Scan for the cell matching the given text and deliver its (x, y) coordinate at center. 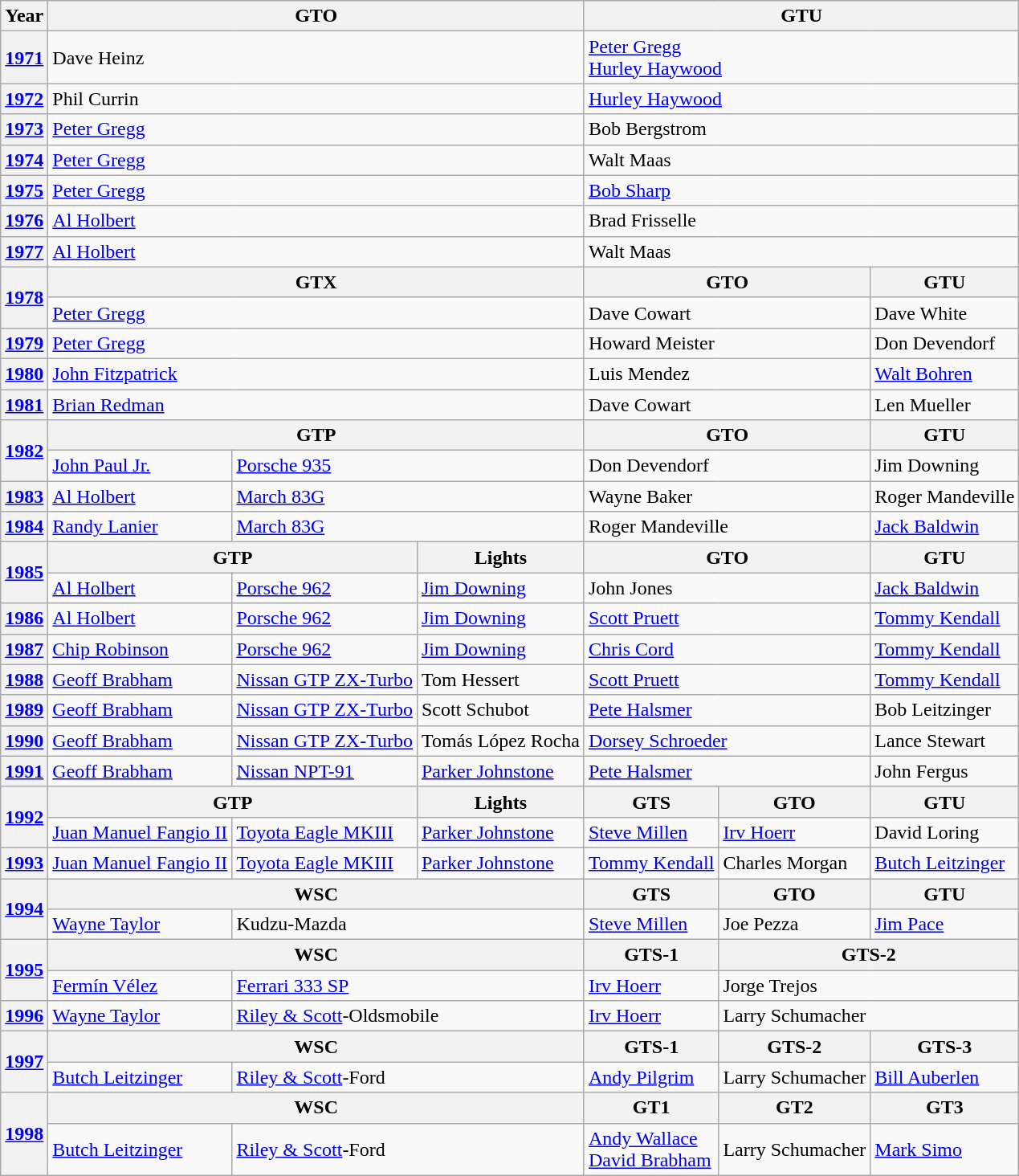
Kudzu-Mazda (408, 925)
Bob Sharp (801, 190)
Tom Hessert (500, 680)
Peter Gregg Hurley Haywood (801, 58)
Andy Wallace David Brabham (650, 1149)
Riley & Scott-Oldsmobile (408, 1016)
1971 (24, 58)
Phil Currin (316, 99)
Nissan NPT-91 (324, 771)
GT2 (795, 1108)
1974 (24, 160)
1983 (24, 496)
1979 (24, 343)
Ferrari 333 SP (408, 986)
Tomás López Rocha (500, 741)
Year (24, 16)
Howard Meister (727, 343)
1981 (24, 404)
Andy Pilgrim (650, 1077)
John Jones (727, 588)
1996 (24, 1016)
1982 (24, 451)
1993 (24, 863)
Chip Robinson (140, 649)
1985 (24, 573)
Jorge Trejos (869, 986)
Mark Simo (944, 1149)
John Fitzpatrick (316, 374)
1988 (24, 680)
Hurley Haywood (801, 99)
John Paul Jr. (140, 466)
1986 (24, 619)
Dave Heinz (316, 58)
1978 (24, 297)
1972 (24, 99)
Jim Pace (944, 925)
1991 (24, 771)
Bob Leitzinger (944, 710)
1973 (24, 129)
Brian Redman (316, 404)
Chris Cord (727, 649)
Scott Schubot (500, 710)
Porsche 935 (408, 466)
Luis Mendez (727, 374)
Len Mueller (944, 404)
GTX (316, 282)
Fermín Vélez (140, 986)
1975 (24, 190)
1984 (24, 527)
Joe Pezza (795, 925)
GTS-3 (944, 1047)
Brad Frisselle (801, 221)
Bob Bergstrom (801, 129)
John Fergus (944, 771)
1998 (24, 1134)
1989 (24, 710)
GT1 (650, 1108)
Charles Morgan (795, 863)
Walt Bohren (944, 374)
1997 (24, 1062)
Lance Stewart (944, 741)
Dorsey Schroeder (727, 741)
Dave White (944, 312)
Randy Lanier (140, 527)
Bill Auberlen (944, 1077)
1977 (24, 251)
1980 (24, 374)
1995 (24, 970)
1990 (24, 741)
GT3 (944, 1108)
1976 (24, 221)
Wayne Baker (727, 496)
1992 (24, 817)
1987 (24, 649)
David Loring (944, 832)
1994 (24, 909)
